Determine the [x, y] coordinate at the center of the cell enclosing the given text.  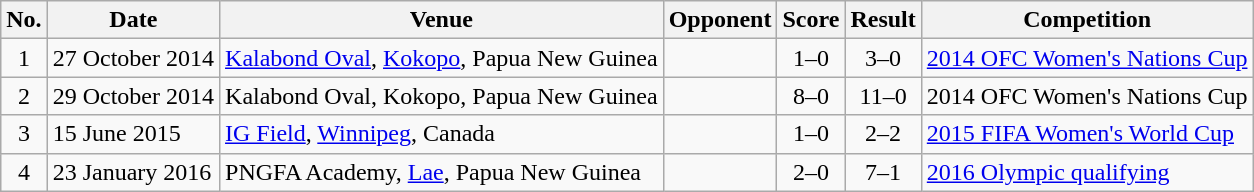
No. [24, 20]
3 [24, 134]
2016 Olympic qualifying [1087, 172]
7–1 [883, 172]
PNGFA Academy, Lae, Papua New Guinea [442, 172]
Date [133, 20]
29 October 2014 [133, 96]
2–2 [883, 134]
Competition [1087, 20]
4 [24, 172]
2–0 [811, 172]
Result [883, 20]
IG Field, Winnipeg, Canada [442, 134]
2015 FIFA Women's World Cup [1087, 134]
1 [24, 58]
23 January 2016 [133, 172]
11–0 [883, 96]
15 June 2015 [133, 134]
3–0 [883, 58]
8–0 [811, 96]
Score [811, 20]
27 October 2014 [133, 58]
2 [24, 96]
Opponent [720, 20]
Venue [442, 20]
